Provide the [x, y] coordinate of the cell's center where the given text is located.  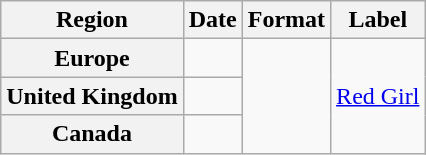
Region [92, 20]
Europe [92, 58]
Red Girl [378, 96]
Label [378, 20]
Date [212, 20]
Canada [92, 134]
Format [286, 20]
United Kingdom [92, 96]
